Provide the (X, Y) coordinate of the cell's center where the given text is located.  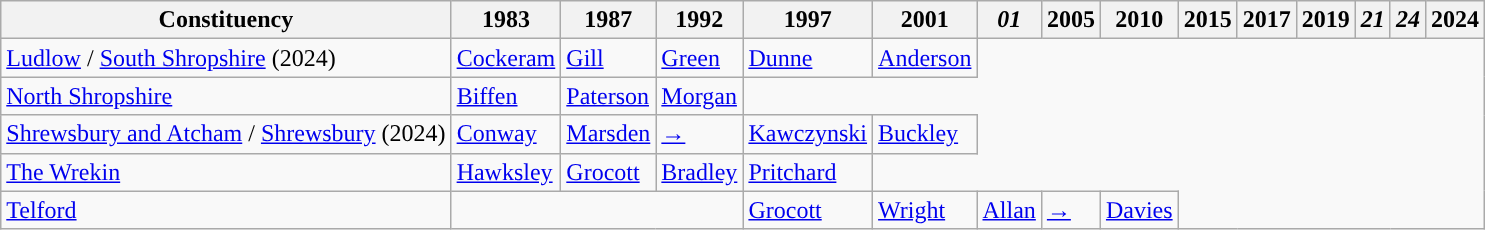
Morgan (700, 96)
Anderson (925, 58)
2019 (1326, 20)
Wright (925, 210)
1992 (700, 20)
Kawczynski (808, 134)
Allan (1009, 210)
Dunne (808, 58)
The Wrekin (226, 172)
Gill (608, 58)
Green (700, 58)
1997 (808, 20)
Telford (226, 210)
Constituency (226, 20)
01 (1009, 20)
Paterson (608, 96)
24 (1408, 20)
1987 (608, 20)
2024 (1454, 20)
Conway (506, 134)
Bradley (700, 172)
Biffen (506, 96)
Hawksley (506, 172)
Ludlow / South Shropshire (2024) (226, 58)
2017 (1266, 20)
North Shropshire (226, 96)
2001 (925, 20)
21 (1372, 20)
1983 (506, 20)
2010 (1139, 20)
Buckley (925, 134)
Pritchard (808, 172)
Cockeram (506, 58)
Shrewsbury and Atcham / Shrewsbury (2024) (226, 134)
Davies (1139, 210)
2015 (1208, 20)
Marsden (608, 134)
2005 (1070, 20)
